Locate the cell with the specified text and output its (X, Y) center coordinate. 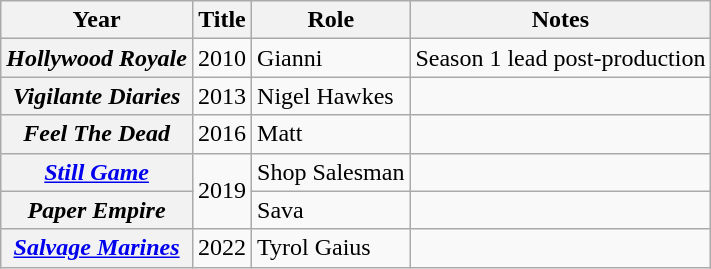
Matt (331, 134)
Vigilante Diaries (97, 96)
Role (331, 20)
2013 (222, 96)
Sava (331, 210)
Paper Empire (97, 210)
Nigel Hawkes (331, 96)
Feel The Dead (97, 134)
Tyrol Gaius (331, 248)
Gianni (331, 58)
Still Game (97, 172)
2019 (222, 191)
2016 (222, 134)
2022 (222, 248)
Salvage Marines (97, 248)
Notes (560, 20)
Shop Salesman (331, 172)
Year (97, 20)
Title (222, 20)
2010 (222, 58)
Season 1 lead post-production (560, 58)
Hollywood Royale (97, 58)
